Detect which cell encompasses the target text, then output its (x, y) center coordinate. 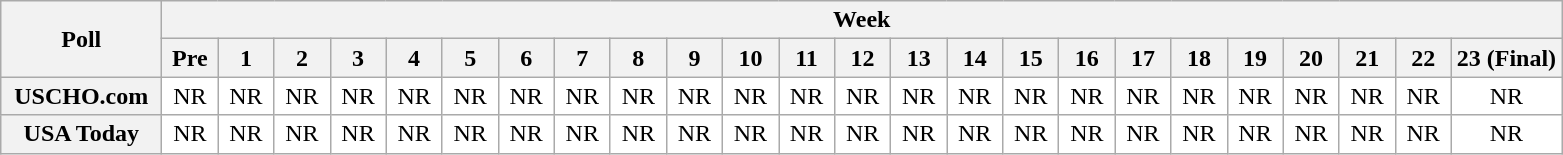
5 (470, 58)
Poll (82, 39)
21 (1367, 58)
USA Today (82, 134)
15 (1031, 58)
14 (975, 58)
6 (526, 58)
Pre (190, 58)
16 (1087, 58)
13 (919, 58)
17 (1143, 58)
9 (694, 58)
12 (863, 58)
3 (358, 58)
19 (1255, 58)
USCHO.com (82, 96)
11 (806, 58)
23 (Final) (1506, 58)
20 (1311, 58)
22 (1423, 58)
10 (750, 58)
4 (414, 58)
1 (246, 58)
Week (862, 20)
7 (582, 58)
18 (1199, 58)
2 (302, 58)
8 (638, 58)
